Capture the cell that displays the provided text and extract its [x, y] central coordinate. 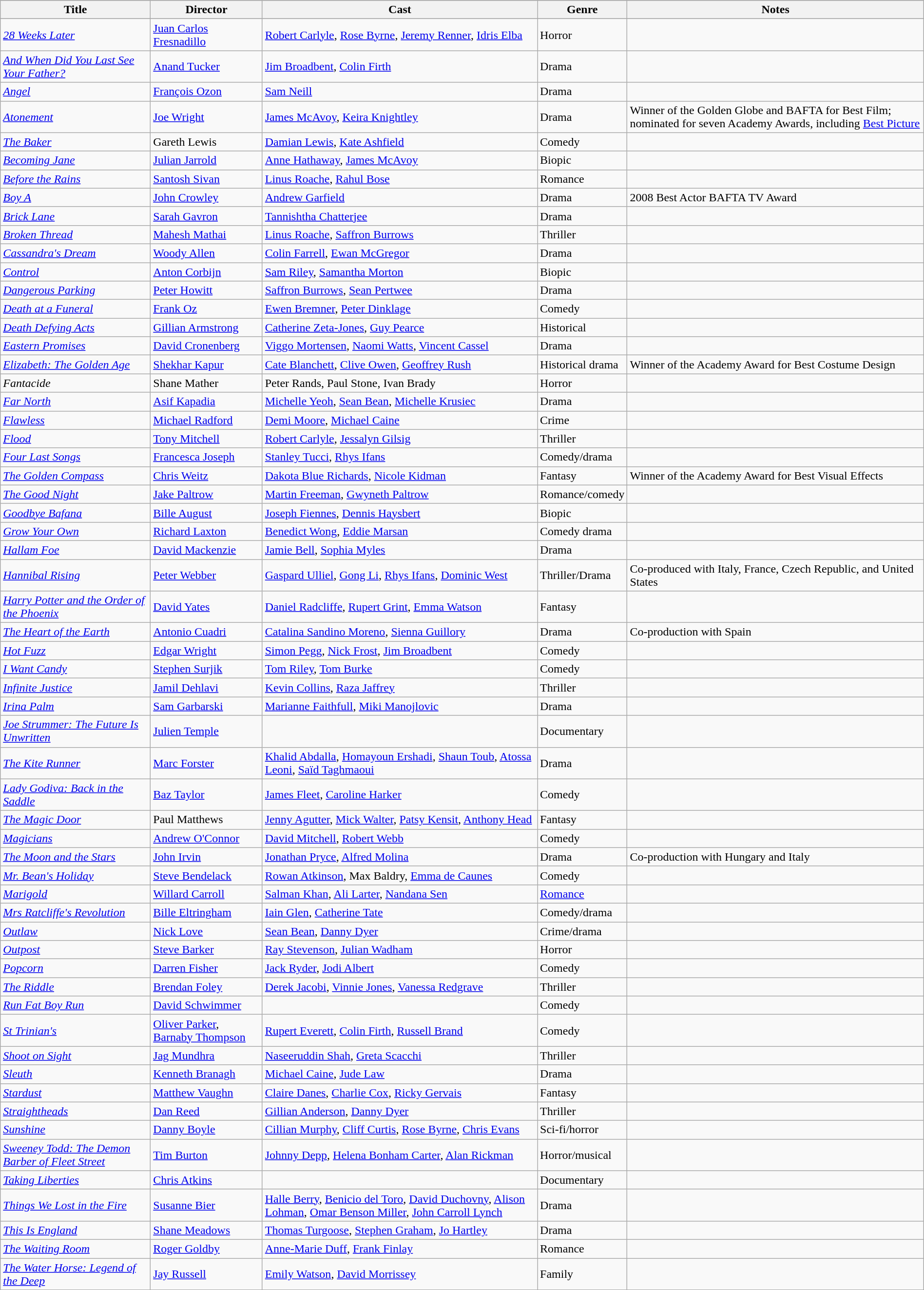
Rupert Everett, Colin Firth, Russell Brand [400, 1030]
Flood [76, 439]
Infinite Justice [76, 688]
Dakota Blue Richards, Nicole Kidman [400, 476]
The Riddle [76, 987]
Jay Russell [207, 1274]
Bille August [207, 513]
Rowan Atkinson, Max Baldry, Emma de Caunes [400, 875]
Tim Burton [207, 1155]
Tony Mitchell [207, 439]
Naseeruddin Shah, Greta Scacchi [400, 1056]
Broken Thread [76, 234]
Thomas Turgoose, Stephen Graham, Jo Hartley [400, 1230]
Asif Kapadia [207, 402]
Sam Neill [400, 92]
Co-production with Hungary and Italy [775, 857]
Nick Love [207, 931]
Straightheads [76, 1111]
Peter Webber [207, 575]
St Trinian's [76, 1030]
Stephen Surjik [207, 669]
François Ozon [207, 92]
Flawless [76, 420]
Goodbye Bafana [76, 513]
Juan Carlos Fresnadillo [207, 35]
Halle Berry, Benicio del Toro, David Duchovny, Alison Lohman, Omar Benson Miller, John Carroll Lynch [400, 1205]
Jonathan Pryce, Alfred Molina [400, 857]
Stardust [76, 1093]
David Cronenberg [207, 346]
Grow Your Own [76, 531]
Hannibal Rising [76, 575]
Outlaw [76, 931]
Michael Radford [207, 420]
Damian Lewis, Kate Ashfield [400, 142]
This Is England [76, 1230]
Atonement [76, 117]
Marianne Faithfull, Miki Manojlovic [400, 706]
28 Weeks Later [76, 35]
Darren Fisher [207, 968]
James Fleet, Caroline Harker [400, 794]
Peter Rands, Paul Stone, Ivan Brady [400, 383]
Popcorn [76, 968]
Things We Lost in the Fire [76, 1205]
Julian Jarrold [207, 160]
Colin Farrell, Ewan McGregor [400, 253]
David Yates [207, 607]
Woody Allen [207, 253]
Simon Pegg, Nick Frost, Jim Broadbent [400, 651]
Genre [582, 10]
David Schwimmer [207, 1005]
Robert Carlyle, Jessalyn Gilsig [400, 439]
Horror/musical [582, 1155]
Winner of the Golden Globe and BAFTA for Best Film; nominated for seven Academy Awards, including Best Picture [775, 117]
Fantacide [76, 383]
Shane Mather [207, 383]
Joe Strummer: The Future Is Unwritten [76, 731]
Angel [76, 92]
Frank Oz [207, 309]
The Waiting Room [76, 1249]
Francesca Joseph [207, 457]
Viggo Mortensen, Naomi Watts, Vincent Cassel [400, 346]
Hot Fuzz [76, 651]
The Moon and the Stars [76, 857]
Robert Carlyle, Rose Byrne, Jeremy Renner, Idris Elba [400, 35]
Kenneth Branagh [207, 1074]
Anne Hathaway, James McAvoy [400, 160]
Historical [582, 327]
Title [76, 10]
Anand Tucker [207, 66]
Daniel Radcliffe, Rupert Grint, Emma Watson [400, 607]
Gillian Anderson, Danny Dyer [400, 1111]
Harry Potter and the Order of the Phoenix [76, 607]
Anton Corbijn [207, 271]
Cast [400, 10]
Richard Laxton [207, 531]
Ewen Bremner, Peter Dinklage [400, 309]
Family [582, 1274]
Dan Reed [207, 1111]
Eastern Promises [76, 346]
Salman Khan, Ali Larter, Nandana Sen [400, 894]
Jag Mundhra [207, 1056]
Claire Danes, Charlie Cox, Ricky Gervais [400, 1093]
Magicians [76, 838]
The Water Horse: Legend of the Deep [76, 1274]
Oliver Parker, Barnaby Thompson [207, 1030]
Matthew Vaughn [207, 1093]
Khalid Abdalla, Homayoun Ershadi, Shaun Toub, Atossa Leoni, Saïd Taghmaoui [400, 763]
Chris Atkins [207, 1180]
Kevin Collins, Raza Jaffrey [400, 688]
Dangerous Parking [76, 290]
Antonio Cuadri [207, 632]
Michelle Yeoh, Sean Bean, Michelle Krusiec [400, 402]
Marc Forster [207, 763]
Bille Eltringham [207, 912]
Elizabeth: The Golden Age [76, 365]
Steve Barker [207, 950]
Sarah Gavron [207, 216]
Notes [775, 10]
Tom Riley, Tom Burke [400, 669]
Gaspard Ulliel, Gong Li, Rhys Ifans, Dominic West [400, 575]
Jenny Agutter, Mick Walter, Patsy Kensit, Anthony Head [400, 820]
Susanne Bier [207, 1205]
Cate Blanchett, Clive Owen, Geoffrey Rush [400, 365]
Michael Caine, Jude Law [400, 1074]
Roger Goldby [207, 1249]
Steve Bendelack [207, 875]
Saffron Burrows, Sean Pertwee [400, 290]
Baz Taylor [207, 794]
Four Last Songs [76, 457]
Crime [582, 420]
Brendan Foley [207, 987]
Linus Roache, Saffron Burrows [400, 234]
Mrs Ratcliffe's Revolution [76, 912]
David Mitchell, Robert Webb [400, 838]
Run Fat Boy Run [76, 1005]
Director [207, 10]
Sam Garbarski [207, 706]
The Golden Compass [76, 476]
Sci-fi/horror [582, 1130]
Gareth Lewis [207, 142]
Sam Riley, Samantha Morton [400, 271]
Jake Paltrow [207, 494]
The Kite Runner [76, 763]
Jack Ryder, Jodi Albert [400, 968]
Cillian Murphy, Cliff Curtis, Rose Byrne, Chris Evans [400, 1130]
Joe Wright [207, 117]
Mahesh Mathai [207, 234]
The Magic Door [76, 820]
Mr. Bean's Holiday [76, 875]
Tannishtha Chatterjee [400, 216]
Becoming Jane [76, 160]
Hallam Foe [76, 550]
Comedy drama [582, 531]
Outpost [76, 950]
Winner of the Academy Award for Best Costume Design [775, 365]
James McAvoy, Keira Knightley [400, 117]
John Irvin [207, 857]
Marigold [76, 894]
Death at a Funeral [76, 309]
Julien Temple [207, 731]
Co-produced with Italy, France, Czech Republic, and United States [775, 575]
David Mackenzie [207, 550]
Willard Carroll [207, 894]
Sweeney Todd: The Demon Barber of Fleet Street [76, 1155]
Thriller/Drama [582, 575]
Danny Boyle [207, 1130]
The Heart of the Earth [76, 632]
Ray Stevenson, Julian Wadham [400, 950]
Andrew Garfield [400, 197]
Sean Bean, Danny Dyer [400, 931]
Santosh Sivan [207, 179]
Jamie Bell, Sophia Myles [400, 550]
Boy A [76, 197]
John Crowley [207, 197]
Taking Liberties [76, 1180]
Before the Rains [76, 179]
Far North [76, 402]
The Baker [76, 142]
Catalina Sandino Moreno, Sienna Guillory [400, 632]
Derek Jacobi, Vinnie Jones, Vanessa Redgrave [400, 987]
Catherine Zeta-Jones, Guy Pearce [400, 327]
Shoot on Sight [76, 1056]
Lady Godiva: Back in the Saddle [76, 794]
Crime/drama [582, 931]
Co-production with Spain [775, 632]
Death Defying Acts [76, 327]
Shekhar Kapur [207, 365]
Brick Lane [76, 216]
Emily Watson, David Morrissey [400, 1274]
Irina Palm [76, 706]
Chris Weitz [207, 476]
Johnny Depp, Helena Bonham Carter, Alan Rickman [400, 1155]
Romance/comedy [582, 494]
Benedict Wong, Eddie Marsan [400, 531]
Gillian Armstrong [207, 327]
Cassandra's Dream [76, 253]
Control [76, 271]
Jamil Dehlavi [207, 688]
Demi Moore, Michael Caine [400, 420]
Winner of the Academy Award for Best Visual Effects [775, 476]
Paul Matthews [207, 820]
Sunshine [76, 1130]
Joseph Fiennes, Dennis Haysbert [400, 513]
Iain Glen, Catherine Tate [400, 912]
Jim Broadbent, Colin Firth [400, 66]
Martin Freeman, Gwyneth Paltrow [400, 494]
Anne-Marie Duff, Frank Finlay [400, 1249]
Shane Meadows [207, 1230]
Sleuth [76, 1074]
I Want Candy [76, 669]
Historical drama [582, 365]
Stanley Tucci, Rhys Ifans [400, 457]
And When Did You Last See Your Father? [76, 66]
Edgar Wright [207, 651]
2008 Best Actor BAFTA TV Award [775, 197]
The Good Night [76, 494]
Linus Roache, Rahul Bose [400, 179]
Peter Howitt [207, 290]
Andrew O'Connor [207, 838]
